Identify which cell holds the provided text, then report its (X, Y) central coordinate. 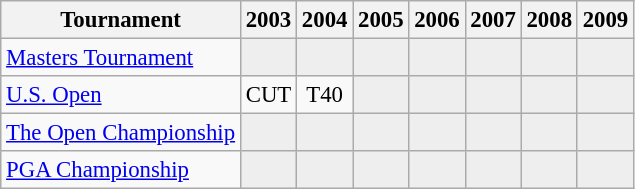
2003 (268, 20)
2007 (493, 20)
Masters Tournament (121, 58)
U.S. Open (121, 95)
PGA Championship (121, 170)
CUT (268, 95)
2008 (549, 20)
2006 (437, 20)
The Open Championship (121, 133)
2009 (605, 20)
2004 (325, 20)
2005 (381, 20)
T40 (325, 95)
Tournament (121, 20)
